From the cell containing the given text, extract its center point as (x, y) coordinate. 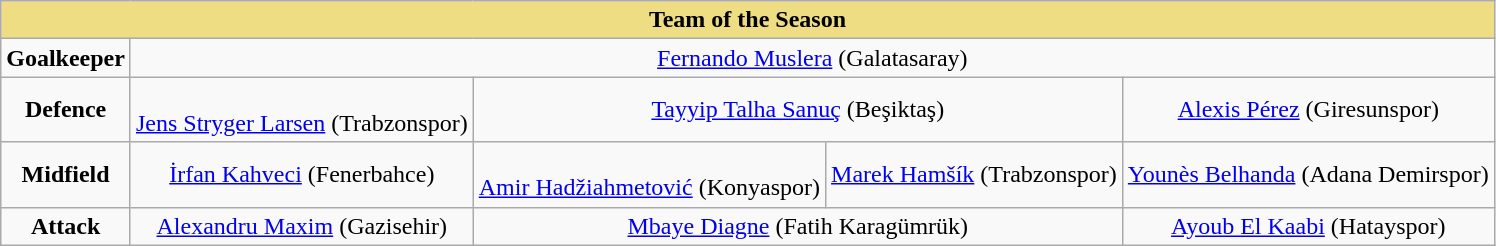
Marek Hamšík (Trabzonspor) (974, 174)
Alexandru Maxim (Gazisehir) (302, 226)
Alexis Pérez (Giresunspor) (1308, 110)
Tayyip Talha Sanuç (Beşiktaş) (798, 110)
Fernando Muslera (Galatasaray) (812, 58)
Attack (66, 226)
Mbaye Diagne (Fatih Karagümrük) (798, 226)
Goalkeeper (66, 58)
Ayoub El Kaabi (Hatayspor) (1308, 226)
Team of the Season (748, 20)
Jens Stryger Larsen (Trabzonspor) (302, 110)
Midfield (66, 174)
Defence (66, 110)
Amir Hadžiahmetović (Konyaspor) (649, 174)
İrfan Kahveci (Fenerbahce) (302, 174)
Younès Belhanda (Adana Demirspor) (1308, 174)
